Locate the cell with the specified text and output its [X, Y] center coordinate. 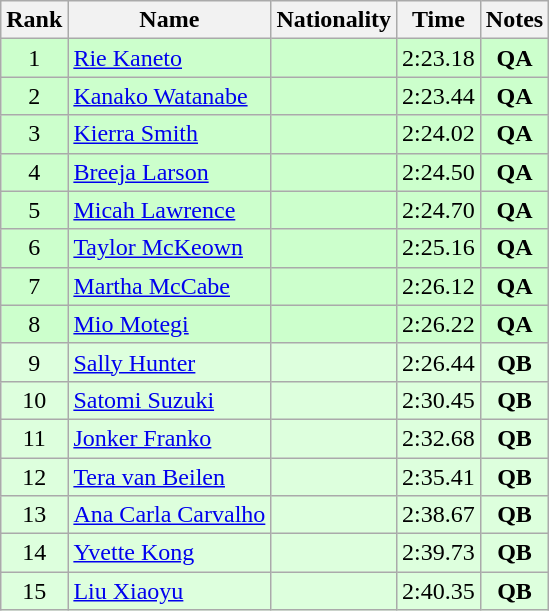
2:39.73 [439, 553]
Yvette Kong [170, 553]
1 [34, 58]
Taylor McKeown [170, 248]
2:24.50 [439, 172]
8 [34, 324]
5 [34, 210]
2:40.35 [439, 591]
2 [34, 96]
Nationality [334, 20]
2:26.12 [439, 286]
9 [34, 362]
7 [34, 286]
2:24.02 [439, 134]
Liu Xiaoyu [170, 591]
2:26.22 [439, 324]
4 [34, 172]
Rank [34, 20]
Micah Lawrence [170, 210]
Satomi Suzuki [170, 400]
Kanako Watanabe [170, 96]
2:23.18 [439, 58]
Sally Hunter [170, 362]
3 [34, 134]
2:25.16 [439, 248]
2:35.41 [439, 477]
Ana Carla Carvalho [170, 515]
11 [34, 438]
Tera van Beilen [170, 477]
2:26.44 [439, 362]
6 [34, 248]
Time [439, 20]
12 [34, 477]
Name [170, 20]
Martha McCabe [170, 286]
2:32.68 [439, 438]
Breeja Larson [170, 172]
2:38.67 [439, 515]
2:24.70 [439, 210]
15 [34, 591]
2:30.45 [439, 400]
10 [34, 400]
2:23.44 [439, 96]
Kierra Smith [170, 134]
13 [34, 515]
Mio Motegi [170, 324]
Rie Kaneto [170, 58]
14 [34, 553]
Jonker Franko [170, 438]
Notes [514, 20]
